Scan for the cell matching the given text and deliver its (X, Y) coordinate at center. 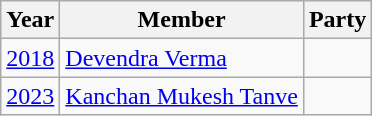
Devendra Verma (182, 58)
2018 (30, 58)
Member (182, 20)
Year (30, 20)
Kanchan Mukesh Tanve (182, 96)
Party (337, 20)
2023 (30, 96)
